Determine the (x, y) coordinate at the center of the cell enclosing the given text.  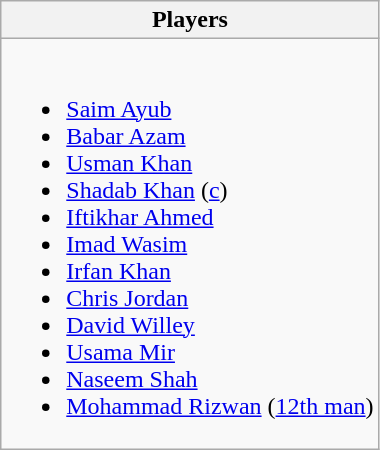
Saim AyubBabar AzamUsman KhanShadab Khan (c)Iftikhar AhmedImad WasimIrfan KhanChris JordanDavid WilleyUsama MirNaseem ShahMohammad Rizwan (12th man) (190, 244)
Players (190, 20)
